Scan for the cell matching the given text and deliver its [x, y] coordinate at center. 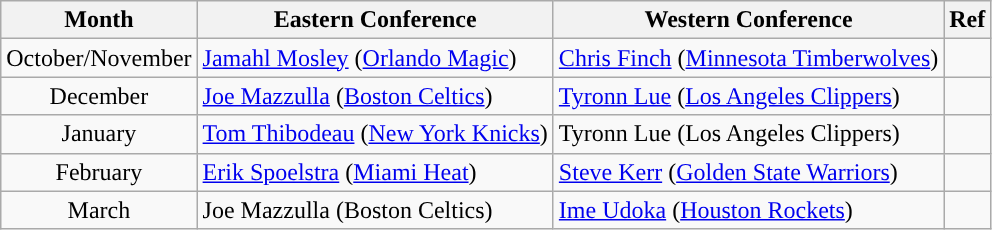
October/November [99, 58]
Eastern Conference [375, 20]
Steve Kerr (Golden State Warriors) [748, 172]
Ime Udoka (Houston Rockets) [748, 210]
Chris Finch (Minnesota Timberwolves) [748, 58]
Erik Spoelstra (Miami Heat) [375, 172]
Western Conference [748, 20]
December [99, 96]
Tom Thibodeau (New York Knicks) [375, 134]
Jamahl Mosley (Orlando Magic) [375, 58]
February [99, 172]
Month [99, 20]
March [99, 210]
Ref [968, 20]
January [99, 134]
